Return the [x, y] coordinate for the center point of the cell that contains the specified text.  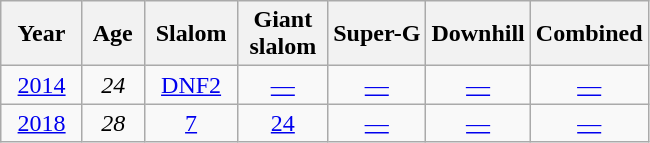
Giant slalom [283, 34]
Slalom [191, 34]
28 [113, 123]
Combined [589, 34]
Downhill [478, 34]
2014 [42, 85]
Super-G [377, 34]
7 [191, 123]
Year [42, 34]
DNF2 [191, 85]
Age [113, 34]
2018 [42, 123]
